Return (x, y) of the center of cell containing provided text 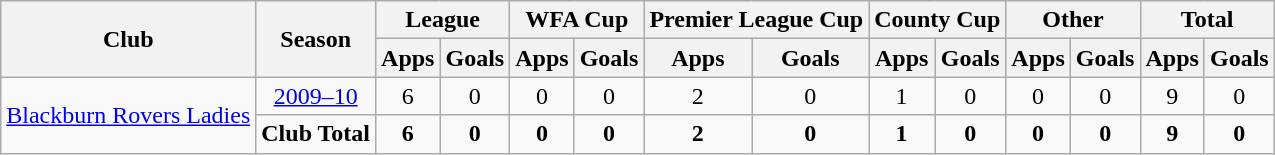
WFA Cup (577, 20)
Club Total (316, 134)
Total (1207, 20)
County Cup (938, 20)
Club (128, 39)
Blackburn Rovers Ladies (128, 115)
Season (316, 39)
Premier League Cup (756, 20)
Other (1073, 20)
2009–10 (316, 96)
League (443, 20)
